Detect which cell encompasses the target text, then output its (X, Y) center coordinate. 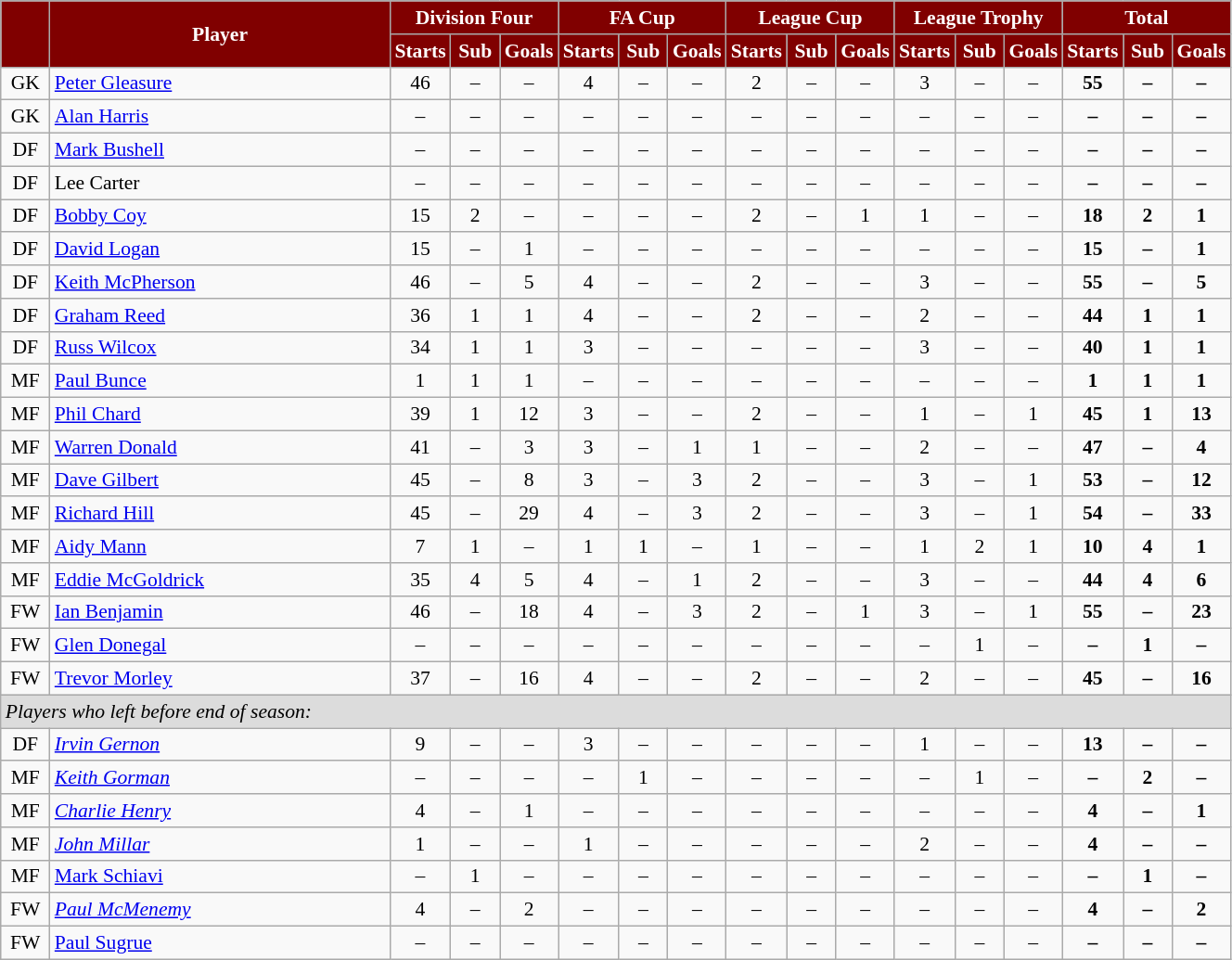
Division Four (473, 18)
34 (419, 348)
Russ Wilcox (221, 348)
David Logan (221, 250)
John Millar (221, 844)
8 (529, 480)
Keith McPherson (221, 282)
League Cup (811, 18)
Ian Benjamin (221, 612)
33 (1202, 514)
54 (1093, 514)
35 (419, 580)
Player (221, 33)
Irvin Gernon (221, 745)
9 (419, 745)
Paul Sugrue (221, 943)
Paul Bunce (221, 381)
Graham Reed (221, 315)
Charlie Henry (221, 811)
Aidy Mann (221, 546)
Dave Gilbert (221, 480)
Paul McMenemy (221, 910)
Glen Donegal (221, 646)
37 (419, 679)
39 (419, 415)
Phil Chard (221, 415)
53 (1093, 480)
Bobby Coy (221, 216)
41 (419, 447)
Keith Gorman (221, 778)
Richard Hill (221, 514)
36 (419, 315)
Total (1147, 18)
6 (1202, 580)
10 (1093, 546)
FA Cup (642, 18)
7 (419, 546)
League Trophy (978, 18)
47 (1093, 447)
40 (1093, 348)
Eddie McGoldrick (221, 580)
Peter Gleasure (221, 83)
29 (529, 514)
Trevor Morley (221, 679)
Lee Carter (221, 183)
23 (1202, 612)
Warren Donald (221, 447)
Players who left before end of season: (616, 711)
Mark Bushell (221, 150)
Alan Harris (221, 117)
Mark Schiavi (221, 877)
